Pinpoint the cell where the given text exists, returning its (x, y) midpoint coordinate. 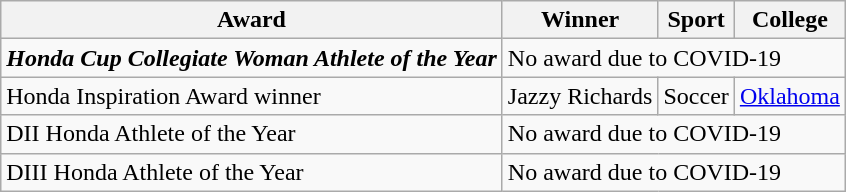
Sport (696, 20)
Honda Inspiration Award winner (252, 96)
Award (252, 20)
Soccer (696, 96)
Winner (580, 20)
College (790, 20)
Jazzy Richards (580, 96)
Honda Cup Collegiate Woman Athlete of the Year (252, 58)
Oklahoma (790, 96)
DIII Honda Athlete of the Year (252, 172)
DII Honda Athlete of the Year (252, 134)
